Pinpoint the cell where the given text exists, returning its [x, y] midpoint coordinate. 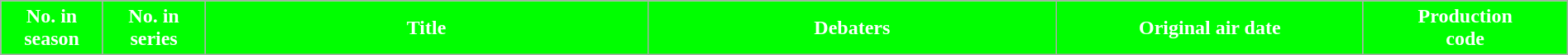
No. inseason [52, 28]
Title [427, 28]
Original air date [1209, 28]
No. inseries [154, 28]
Productioncode [1465, 28]
Debaters [852, 28]
